Provide the (x, y) coordinate of the cell's center where the given text is located.  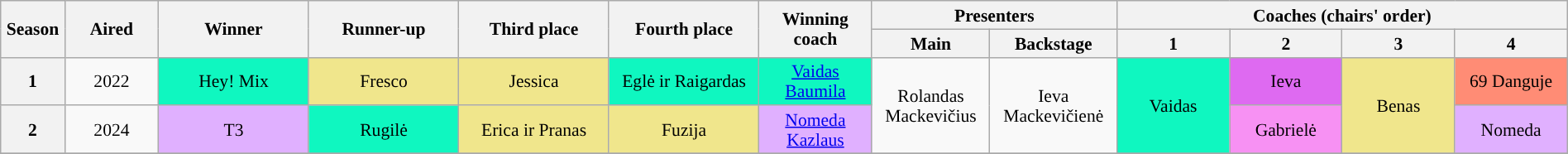
Aired (111, 29)
Main (931, 43)
Rugilė (384, 130)
Fresco (384, 81)
Rolandas Mackevičius (931, 105)
Vaidas (1174, 105)
Winner (234, 29)
Third place (534, 29)
2022 (111, 81)
Ieva (1286, 81)
3 (1398, 43)
Jessica (534, 81)
Eglė ir Raigardas (684, 81)
Runner-up (384, 29)
69 Danguje (1511, 81)
Hey! Mix (234, 81)
2024 (111, 130)
Presenters (994, 15)
4 (1511, 43)
Fuzija (684, 130)
Season (33, 29)
Nomeda (1511, 130)
Backstage (1054, 43)
Ieva Mackevičienė (1054, 105)
Erica ir Pranas (534, 130)
Vaidas Baumila (815, 81)
Fourth place (684, 29)
Benas (1398, 105)
Gabrielė (1286, 130)
T3 (234, 130)
Winning coach (815, 29)
Coaches (chairs' order) (1343, 15)
Nomeda Kazlaus (815, 130)
